Identify which cell holds the provided text, then report its (x, y) central coordinate. 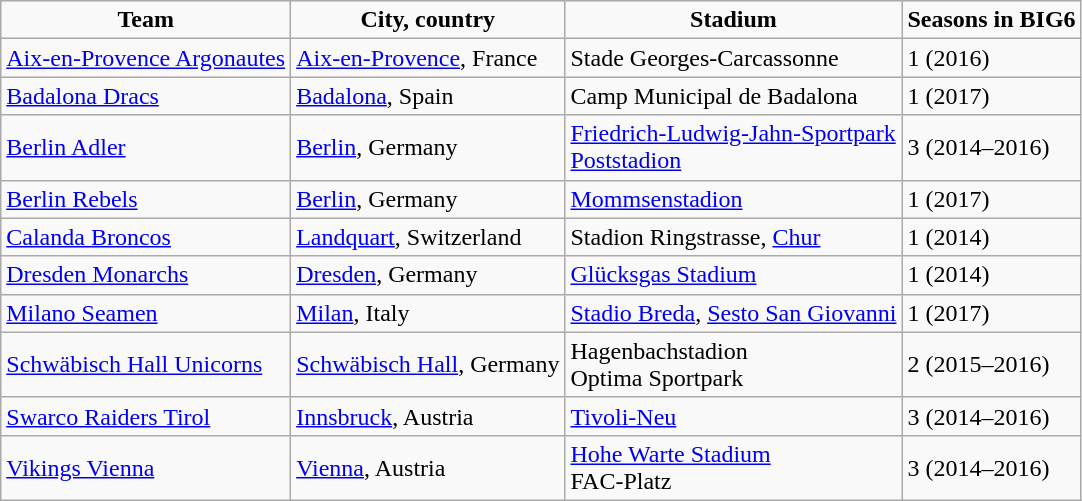
1 (2016) (992, 58)
Hohe Warte StadiumFAC-Platz (734, 468)
Seasons in BIG6 (992, 20)
Stade Georges-Carcassonne (734, 58)
HagenbachstadionOptima Sportpark (734, 364)
Schwäbisch Hall, Germany (428, 364)
Vienna, Austria (428, 468)
Vikings Vienna (146, 468)
Schwäbisch Hall Unicorns (146, 364)
Landquart, Switzerland (428, 237)
Tivoli-Neu (734, 416)
Milan, Italy (428, 313)
Badalona, Spain (428, 96)
Berlin Rebels (146, 199)
City, country (428, 20)
Innsbruck, Austria (428, 416)
Dresden, Germany (428, 275)
Dresden Monarchs (146, 275)
Badalona Dracs (146, 96)
Stadion Ringstrasse, Chur (734, 237)
Aix-en-Provence, France (428, 58)
Camp Municipal de Badalona (734, 96)
Stadium (734, 20)
Berlin Adler (146, 148)
Friedrich-Ludwig-Jahn-SportparkPoststadion (734, 148)
Glücksgas Stadium (734, 275)
Swarco Raiders Tirol (146, 416)
Milano Seamen (146, 313)
Stadio Breda, Sesto San Giovanni (734, 313)
Calanda Broncos (146, 237)
Mommsenstadion (734, 199)
Aix-en-Provence Argonautes (146, 58)
2 (2015–2016) (992, 364)
Team (146, 20)
